Extract the [x, y] coordinate from the center of the cell holding the provided text.  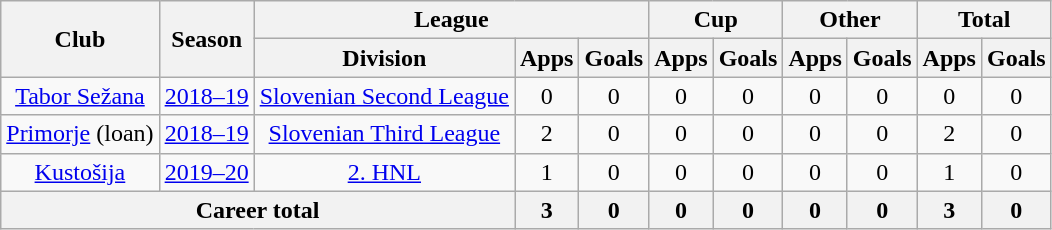
Slovenian Third League [384, 134]
Division [384, 58]
Career total [258, 210]
League [451, 20]
Club [80, 39]
Kustošija [80, 172]
2019–20 [206, 172]
Tabor Sežana [80, 96]
Other [850, 20]
2. HNL [384, 172]
Cup [716, 20]
Total [984, 20]
Season [206, 39]
Primorje (loan) [80, 134]
Slovenian Second League [384, 96]
